Pinpoint the cell where the given text exists, returning its [x, y] midpoint coordinate. 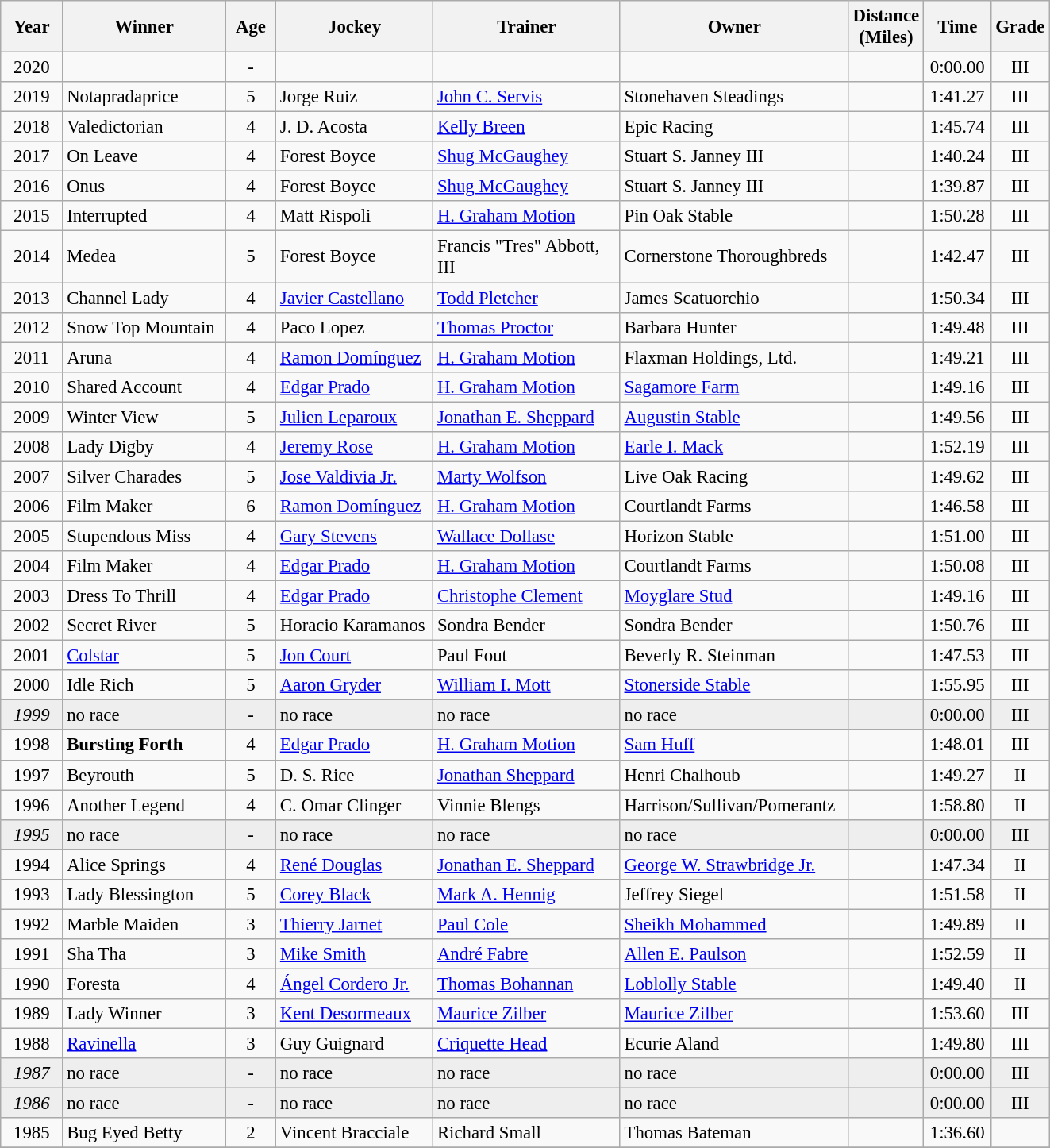
1:53.60 [957, 1014]
1987 [32, 1073]
Winter View [144, 417]
Colstar [144, 656]
2019 [32, 97]
Another Legend [144, 805]
Horacio Karamanos [355, 626]
1:45.74 [957, 127]
Lady Digby [144, 447]
1:42.47 [957, 257]
1:49.80 [957, 1044]
Beverly R. Steinman [734, 656]
Jon Court [355, 656]
Time [957, 27]
Richard Small [527, 1133]
2011 [32, 357]
Horizon Stable [734, 536]
Ravinella [144, 1044]
Wallace Dollase [527, 536]
Allen E. Paulson [734, 954]
2016 [32, 187]
1:46.58 [957, 507]
Ángel Cordero Jr. [355, 984]
2012 [32, 327]
On Leave [144, 156]
Pin Oak Stable [734, 217]
Interrupted [144, 217]
Kelly Breen [527, 127]
2006 [32, 507]
Thomas Bohannan [527, 984]
1:55.95 [957, 685]
Stupendous Miss [144, 536]
1995 [32, 834]
Shared Account [144, 387]
Paul Cole [527, 924]
Year [32, 27]
2010 [32, 387]
Alice Springs [144, 865]
2020 [32, 67]
Sheikh Mohammed [734, 924]
1997 [32, 775]
Moyglare Stud [734, 596]
1:49.48 [957, 327]
Vinnie Blengs [527, 805]
Snow Top Mountain [144, 327]
Paul Fout [527, 656]
Mark A. Hennig [527, 895]
2003 [32, 596]
Loblolly Stable [734, 984]
Winner [144, 27]
1:52.59 [957, 954]
2 [251, 1133]
1:49.27 [957, 775]
1:58.80 [957, 805]
1:52.19 [957, 447]
Marble Maiden [144, 924]
1:40.24 [957, 156]
1:48.01 [957, 745]
Sagamore Farm [734, 387]
J. D. Acosta [355, 127]
1:49.40 [957, 984]
2004 [32, 566]
Stonehaven Steadings [734, 97]
1988 [32, 1044]
1:49.89 [957, 924]
Jockey [355, 27]
1:50.34 [957, 298]
2014 [32, 257]
1985 [32, 1133]
Guy Guignard [355, 1044]
Bug Eyed Betty [144, 1133]
Idle Rich [144, 685]
Onus [144, 187]
1:49.62 [957, 476]
1996 [32, 805]
Lady Winner [144, 1014]
1:49.21 [957, 357]
Francis "Tres" Abbott, III [527, 257]
Kent Desormeaux [355, 1014]
1:47.53 [957, 656]
Todd Pletcher [527, 298]
1992 [32, 924]
Marty Wolfson [527, 476]
Paco Lopez [355, 327]
Bursting Forth [144, 745]
John C. Servis [527, 97]
1:50.76 [957, 626]
1:50.08 [957, 566]
Cornerstone Thoroughbreds [734, 257]
André Fabre [527, 954]
2017 [32, 156]
2000 [32, 685]
2007 [32, 476]
1989 [32, 1014]
2008 [32, 447]
Jorge Ruiz [355, 97]
Sha Tha [144, 954]
1:51.00 [957, 536]
Aruna [144, 357]
2018 [32, 127]
1:41.27 [957, 97]
2001 [32, 656]
1994 [32, 865]
6 [251, 507]
Criquette Head [527, 1044]
Grade [1021, 27]
Barbara Hunter [734, 327]
Flaxman Holdings, Ltd. [734, 357]
James Scatuorchio [734, 298]
Notapradaprice [144, 97]
1990 [32, 984]
D. S. Rice [355, 775]
1993 [32, 895]
Earle I. Mack [734, 447]
Javier Castellano [355, 298]
Jeffrey Siegel [734, 895]
2015 [32, 217]
Dress To Thrill [144, 596]
Channel Lady [144, 298]
Live Oak Racing [734, 476]
René Douglas [355, 865]
2009 [32, 417]
Julien Leparoux [355, 417]
Aaron Gryder [355, 685]
Stonerside Stable [734, 685]
Gary Stevens [355, 536]
1:39.87 [957, 187]
Jose Valdivia Jr. [355, 476]
Secret River [144, 626]
Jeremy Rose [355, 447]
Matt Rispoli [355, 217]
Jonathan Sheppard [527, 775]
1:49.56 [957, 417]
Silver Charades [144, 476]
Lady Blessington [144, 895]
2005 [32, 536]
1:47.34 [957, 865]
Owner [734, 27]
Vincent Bracciale [355, 1133]
1:36.60 [957, 1133]
1991 [32, 954]
Christophe Clement [527, 596]
Foresta [144, 984]
Corey Black [355, 895]
Henri Chalhoub [734, 775]
William I. Mott [527, 685]
1999 [32, 715]
Age [251, 27]
Harrison/Sullivan/Pomerantz [734, 805]
Mike Smith [355, 954]
2002 [32, 626]
1986 [32, 1104]
Sam Huff [734, 745]
2013 [32, 298]
Thomas Bateman [734, 1133]
Epic Racing [734, 127]
Valedictorian [144, 127]
George W. Strawbridge Jr. [734, 865]
Distance (Miles) [886, 27]
1:50.28 [957, 217]
Augustin Stable [734, 417]
1:51.58 [957, 895]
Beyrouth [144, 775]
Trainer [527, 27]
Thomas Proctor [527, 327]
1998 [32, 745]
C. Omar Clinger [355, 805]
Thierry Jarnet [355, 924]
Ecurie Aland [734, 1044]
Medea [144, 257]
